Scan for the cell matching the given text and deliver its [x, y] coordinate at center. 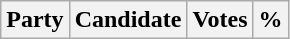
% [270, 20]
Votes [220, 20]
Party [35, 20]
Candidate [128, 20]
